Find where the given text appears and provide that cell's center as [X, Y] coordinate. 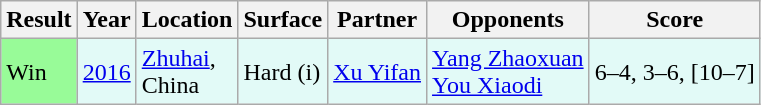
Result [39, 20]
Opponents [508, 20]
Zhuhai, China [187, 72]
Location [187, 20]
Year [106, 20]
Hard (i) [283, 72]
Yang Zhaoxuan You Xiaodi [508, 72]
Xu Yifan [378, 72]
6–4, 3–6, [10–7] [674, 72]
Score [674, 20]
Partner [378, 20]
2016 [106, 72]
Win [39, 72]
Surface [283, 20]
